Pinpoint the cell where the given text exists, returning its (x, y) midpoint coordinate. 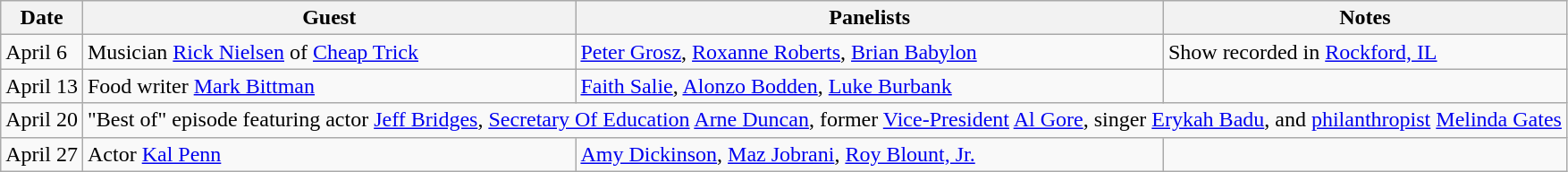
April 13 (42, 86)
Date (42, 18)
Peter Grosz, Roxanne Roberts, Brian Babylon (870, 52)
Actor Kal Penn (329, 154)
Musician Rick Nielsen of Cheap Trick (329, 52)
Panelists (870, 18)
Food writer Mark Bittman (329, 86)
Notes (1364, 18)
April 27 (42, 154)
Show recorded in Rockford, IL (1364, 52)
Guest (329, 18)
Faith Salie, Alonzo Bodden, Luke Burbank (870, 86)
Amy Dickinson, Maz Jobrani, Roy Blount, Jr. (870, 154)
April 6 (42, 52)
April 20 (42, 120)
